Search for the cell housing the specified text and yield its [X, Y] center coordinate. 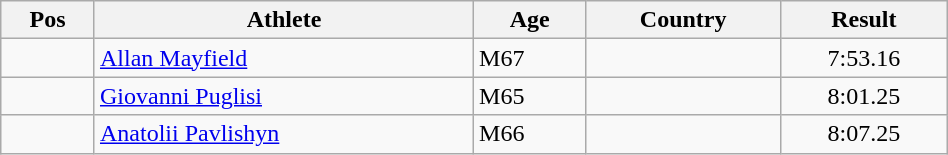
Allan Mayfield [284, 58]
M66 [530, 134]
Athlete [284, 20]
Age [530, 20]
Giovanni Puglisi [284, 96]
M67 [530, 58]
Anatolii Pavlishyn [284, 134]
7:53.16 [864, 58]
Pos [48, 20]
Country [684, 20]
8:07.25 [864, 134]
M65 [530, 96]
8:01.25 [864, 96]
Result [864, 20]
